For the text-containing cell, return its midpoint in [X, Y] coordinate format. 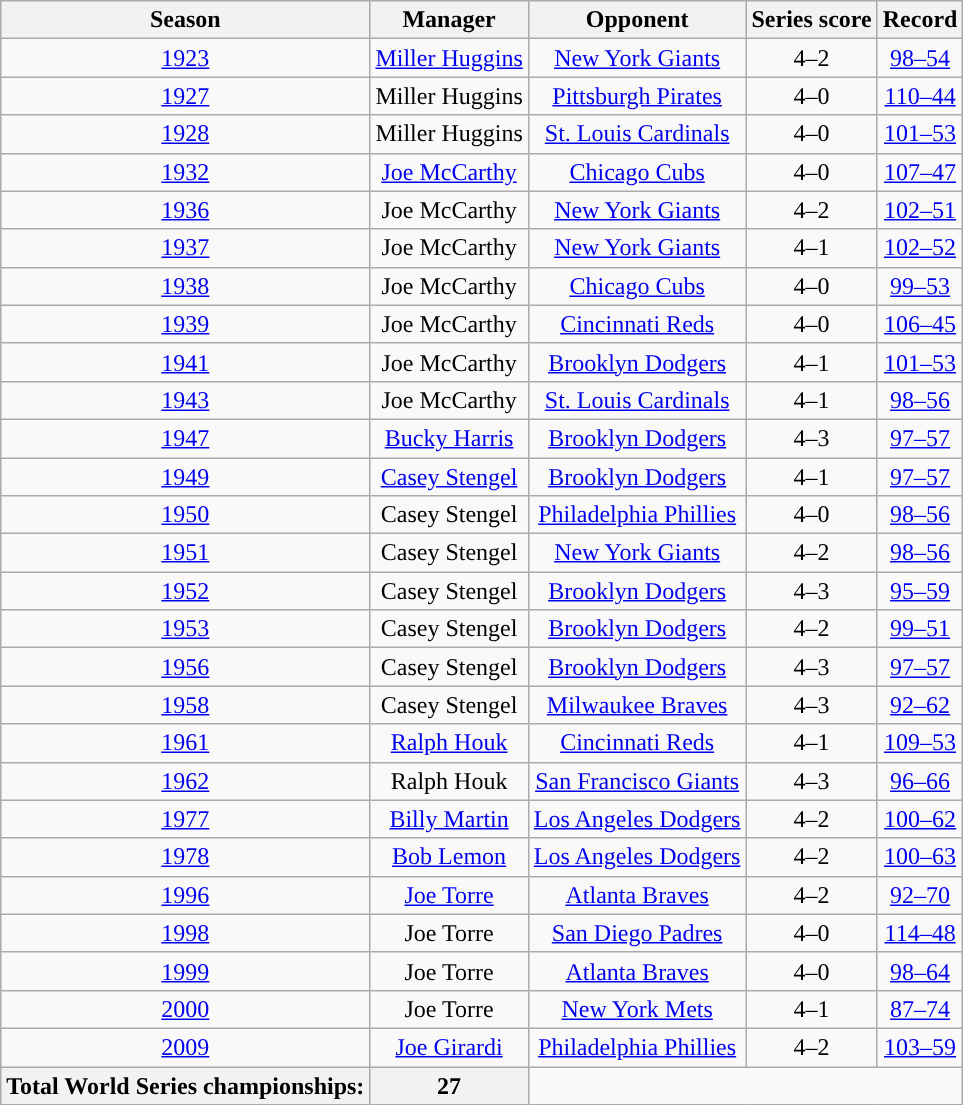
Series score [812, 20]
1958 [186, 705]
87–74 [920, 1009]
Record [920, 20]
100–62 [920, 819]
92–62 [920, 705]
1936 [186, 210]
1947 [186, 438]
1999 [186, 971]
Billy Martin [449, 819]
96–66 [920, 781]
1927 [186, 96]
San Francisco Giants [637, 781]
Manager [449, 20]
102–51 [920, 210]
Total World Series championships: [186, 1085]
1949 [186, 477]
1950 [186, 515]
99–53 [920, 286]
2000 [186, 1009]
1941 [186, 362]
98–54 [920, 58]
Pittsburgh Pirates [637, 96]
1943 [186, 400]
95–59 [920, 591]
1951 [186, 553]
110–44 [920, 96]
98–64 [920, 971]
102–52 [920, 248]
1937 [186, 248]
2009 [186, 1047]
1928 [186, 134]
New York Mets [637, 1009]
27 [449, 1085]
1961 [186, 743]
1932 [186, 172]
Season [186, 20]
107–47 [920, 172]
1962 [186, 781]
1956 [186, 667]
1998 [186, 933]
1978 [186, 857]
92–70 [920, 895]
Bucky Harris [449, 438]
1952 [186, 591]
San Diego Padres [637, 933]
106–45 [920, 324]
Bob Lemon [449, 857]
1923 [186, 58]
Joe Girardi [449, 1047]
1977 [186, 819]
1996 [186, 895]
1953 [186, 629]
Milwaukee Braves [637, 705]
103–59 [920, 1047]
100–63 [920, 857]
114–48 [920, 933]
1939 [186, 324]
1938 [186, 286]
Opponent [637, 20]
109–53 [920, 743]
99–51 [920, 629]
